Return the (x, y) coordinate for the center point of the cell that contains the specified text.  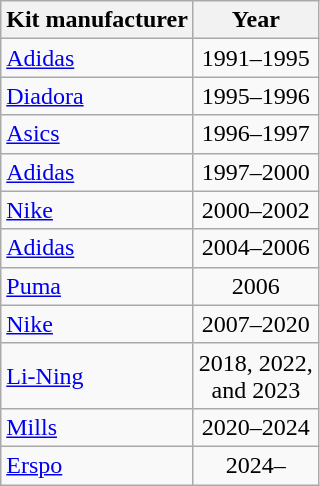
2020–2024 (256, 427)
1995–1996 (256, 96)
Erspo (98, 465)
Li-Ning (98, 376)
1997–2000 (256, 172)
2000–2002 (256, 210)
2007–2020 (256, 324)
Puma (98, 286)
2024– (256, 465)
2018, 2022, and 2023 (256, 376)
Year (256, 20)
1996–1997 (256, 134)
1991–1995 (256, 58)
Diadora (98, 96)
2006 (256, 286)
2004–2006 (256, 248)
Kit manufacturer (98, 20)
Mills (98, 427)
Asics (98, 134)
